Find where the given text appears and provide that cell's center as (X, Y) coordinate. 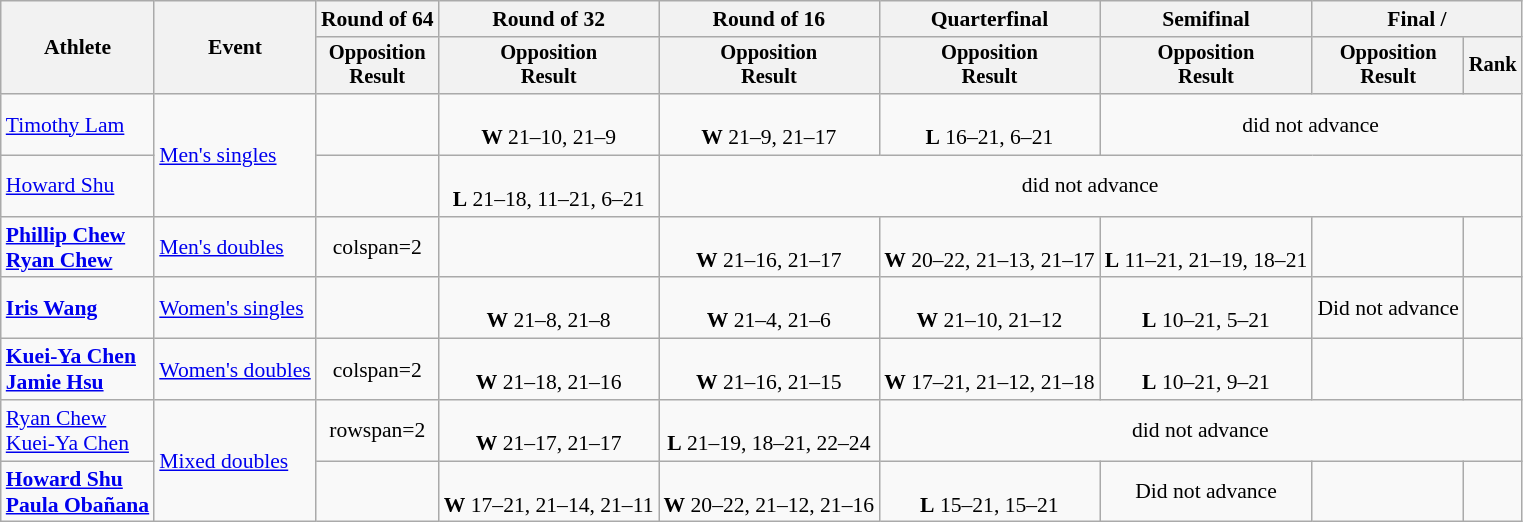
Men's singles (235, 155)
W 17–21, 21–14, 21–11 (549, 492)
Round of 64 (378, 19)
Phillip ChewRyan Chew (78, 248)
W 20–22, 21–12, 21–16 (768, 492)
Semifinal (1206, 19)
W 21–10, 21–9 (549, 124)
Quarterfinal (990, 19)
L 10–21, 9–21 (1206, 370)
Timothy Lam (78, 124)
W 21–16, 21–17 (768, 248)
Iris Wang (78, 308)
Men's doubles (235, 248)
Howard ShuPaula Obañana (78, 492)
L 21–19, 18–21, 22–24 (768, 430)
Final / (1416, 19)
Athlete (78, 48)
Ryan ChewKuei-Ya Chen (78, 430)
Kuei-Ya ChenJamie Hsu (78, 370)
L 10–21, 5–21 (1206, 308)
Rank (1493, 66)
W 21–10, 21–12 (990, 308)
Mixed doubles (235, 461)
rowspan=2 (378, 430)
Women's doubles (235, 370)
W 21–4, 21–6 (768, 308)
W 21–8, 21–8 (549, 308)
L 11–21, 21–19, 18–21 (1206, 248)
L 16–21, 6–21 (990, 124)
L 21–18, 11–21, 6–21 (549, 186)
W 21–16, 21–15 (768, 370)
Event (235, 48)
Howard Shu (78, 186)
Women's singles (235, 308)
L 15–21, 15–21 (990, 492)
Round of 16 (768, 19)
W 21–9, 21–17 (768, 124)
Round of 32 (549, 19)
W 20–22, 21–13, 21–17 (990, 248)
W 21–17, 21–17 (549, 430)
W 17–21, 21–12, 21–18 (990, 370)
W 21–18, 21–16 (549, 370)
